Detect which cell encompasses the target text, then output its [x, y] center coordinate. 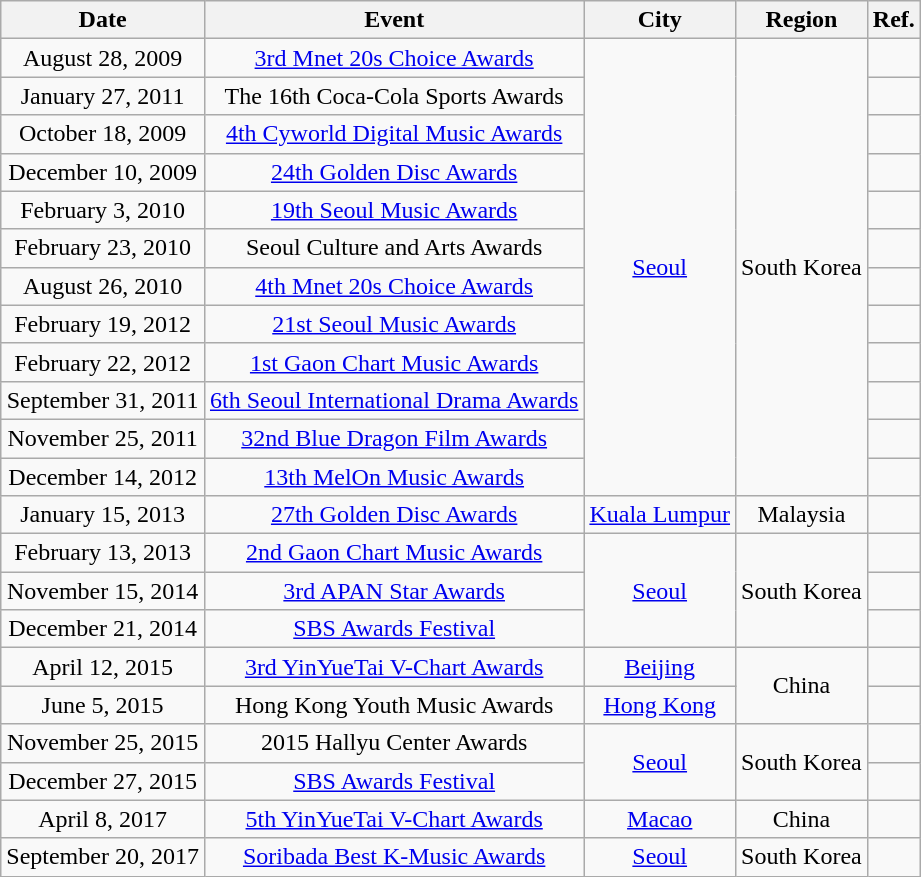
April 8, 2017 [103, 819]
32nd Blue Dragon Film Awards [394, 438]
Malaysia [802, 515]
4th Cyworld Digital Music Awards [394, 134]
November 25, 2015 [103, 743]
August 26, 2010 [103, 286]
December 10, 2009 [103, 172]
February 22, 2012 [103, 362]
Hong Kong Youth Music Awards [394, 705]
13th MelOn Music Awards [394, 477]
February 23, 2010 [103, 248]
21st Seoul Music Awards [394, 324]
Seoul Culture and Arts Awards [394, 248]
Region [802, 20]
1st Gaon Chart Music Awards [394, 362]
Macao [660, 819]
Kuala Lumpur [660, 515]
4th Mnet 20s Choice Awards [394, 286]
3rd APAN Star Awards [394, 591]
Ref. [894, 20]
December 21, 2014 [103, 629]
September 20, 2017 [103, 857]
September 31, 2011 [103, 400]
3rd Mnet 20s Choice Awards [394, 58]
Hong Kong [660, 705]
November 25, 2011 [103, 438]
August 28, 2009 [103, 58]
Date [103, 20]
December 27, 2015 [103, 781]
January 15, 2013 [103, 515]
24th Golden Disc Awards [394, 172]
February 19, 2012 [103, 324]
February 3, 2010 [103, 210]
January 27, 2011 [103, 96]
6th Seoul International Drama Awards [394, 400]
December 14, 2012 [103, 477]
2nd Gaon Chart Music Awards [394, 553]
City [660, 20]
Event [394, 20]
The 16th Coca-Cola Sports Awards [394, 96]
Soribada Best K-Music Awards [394, 857]
November 15, 2014 [103, 591]
5th YinYueTai V-Chart Awards [394, 819]
19th Seoul Music Awards [394, 210]
Beijing [660, 667]
October 18, 2009 [103, 134]
April 12, 2015 [103, 667]
June 5, 2015 [103, 705]
February 13, 2013 [103, 553]
3rd YinYueTai V-Chart Awards [394, 667]
2015 Hallyu Center Awards [394, 743]
27th Golden Disc Awards [394, 515]
